Return the (x, y) coordinate for the center point of the cell that contains the specified text.  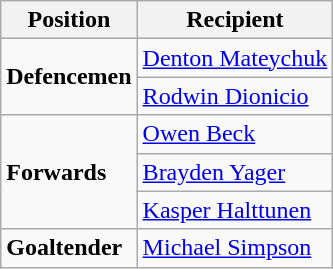
Brayden Yager (235, 172)
Denton Mateychuk (235, 58)
Forwards (69, 172)
Recipient (235, 20)
Position (69, 20)
Rodwin Dionicio (235, 96)
Goaltender (69, 248)
Owen Beck (235, 134)
Kasper Halttunen (235, 210)
Defencemen (69, 77)
Michael Simpson (235, 248)
